Find where the given text appears and provide that cell's center as [X, Y] coordinate. 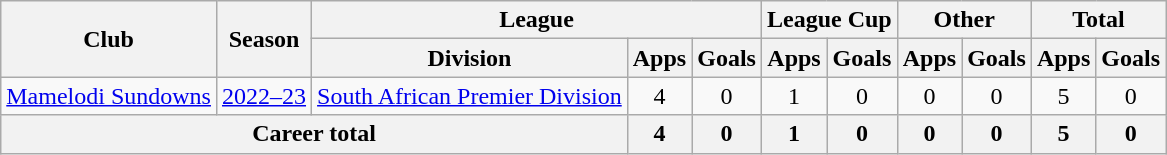
Mamelodi Sundowns [109, 96]
Club [109, 39]
2022–23 [264, 96]
League Cup [829, 20]
South African Premier Division [470, 96]
Division [470, 58]
Career total [314, 134]
League [537, 20]
Other [964, 20]
Season [264, 39]
Total [1098, 20]
